Output the (x, y) coordinate of the center of the cell containing the given text.  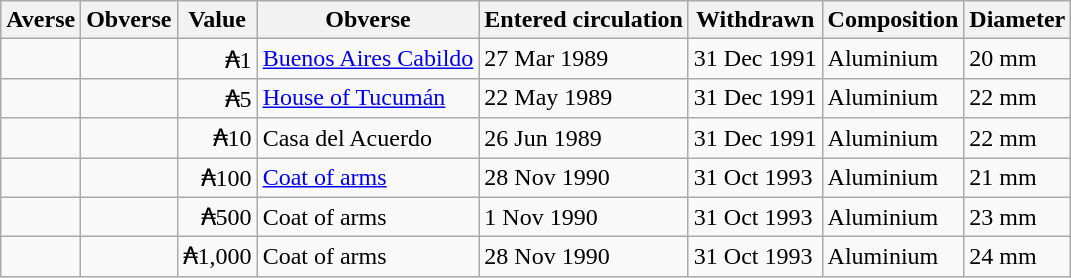
Withdrawn (755, 20)
₳10 (217, 138)
₳1,000 (217, 257)
26 Jun 1989 (584, 138)
1 Nov 1990 (584, 217)
27 Mar 1989 (584, 59)
Averse (41, 20)
Buenos Aires Cabildo (368, 59)
21 mm (1018, 178)
Value (217, 20)
₳1 (217, 59)
House of Tucumán (368, 98)
Diameter (1018, 20)
₳100 (217, 178)
₳500 (217, 217)
Composition (893, 20)
23 mm (1018, 217)
22 May 1989 (584, 98)
Casa del Acuerdo (368, 138)
₳5 (217, 98)
Entered circulation (584, 20)
24 mm (1018, 257)
20 mm (1018, 59)
